Output the [x, y] coordinate of the center of the cell containing the given text.  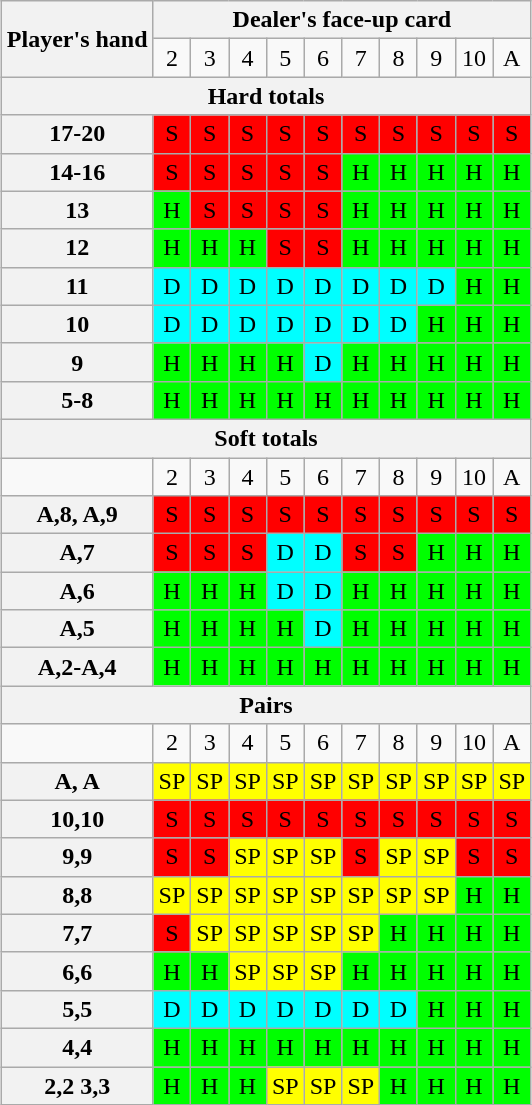
Dealer's face-up card [342, 20]
4,4 [77, 1047]
5-8 [77, 400]
14-16 [77, 172]
5,5 [77, 1009]
2,2 3,3 [77, 1085]
13 [77, 210]
Soft totals [266, 438]
9,9 [77, 857]
10,10 [77, 819]
Hard totals [266, 96]
A, A [77, 781]
17-20 [77, 134]
Player's hand [77, 39]
11 [77, 286]
12 [77, 248]
A,6 [77, 591]
A,7 [77, 553]
A,2-A,4 [77, 667]
6,6 [77, 971]
Pairs [266, 705]
A,8, A,9 [77, 515]
A,5 [77, 629]
7,7 [77, 933]
8,8 [77, 895]
